Extract the [X, Y] coordinate from the center of the cell holding the provided text.  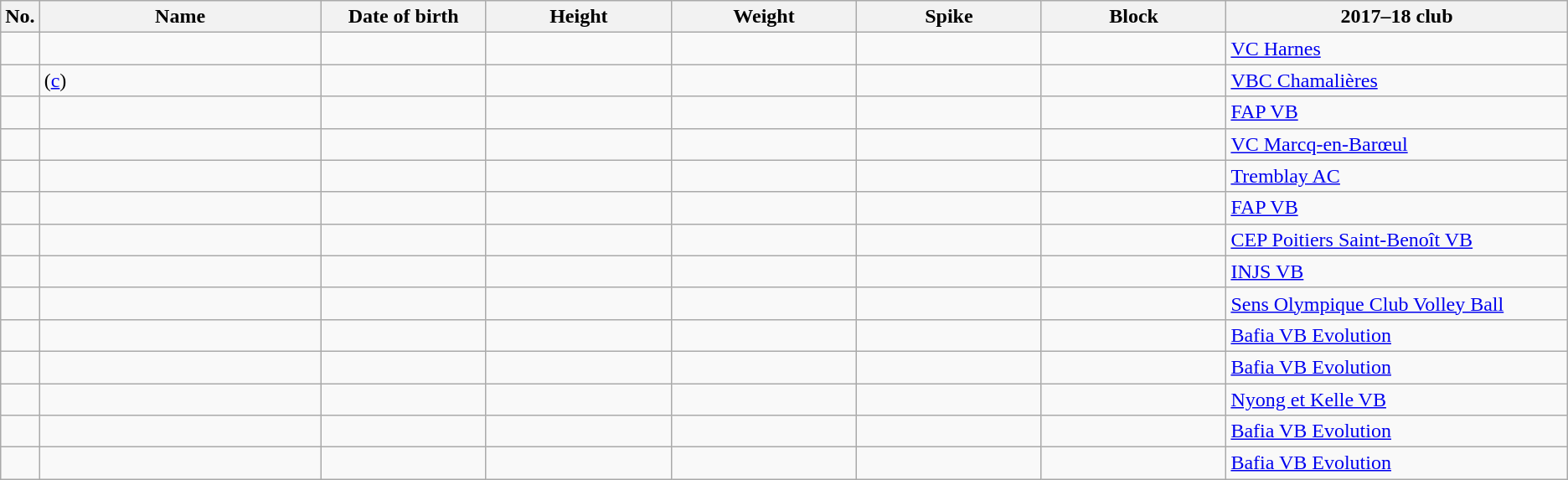
Date of birth [404, 17]
VC Marcq-en-Barœul [1397, 144]
Sens Olympique Club Volley Ball [1397, 303]
VC Harnes [1397, 49]
Nyong et Kelle VB [1397, 400]
VBC Chamalières [1397, 80]
Height [578, 17]
2017–18 club [1397, 17]
Block [1134, 17]
Name [180, 17]
INJS VB [1397, 271]
Spike [950, 17]
No. [20, 17]
Tremblay AC [1397, 176]
(c) [180, 80]
Weight [764, 17]
CEP Poitiers Saint-Benoît VB [1397, 240]
